Pinpoint the cell where the given text exists, returning its (X, Y) midpoint coordinate. 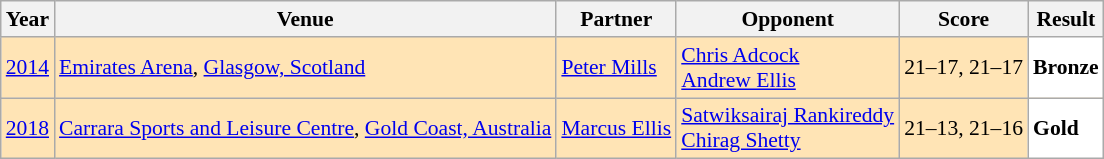
Venue (305, 19)
Gold (1066, 128)
21–17, 21–17 (964, 68)
Bronze (1066, 68)
Marcus Ellis (616, 128)
2018 (28, 128)
2014 (28, 68)
Chris Adcock Andrew Ellis (788, 68)
Carrara Sports and Leisure Centre, Gold Coast, Australia (305, 128)
Satwiksairaj Rankireddy Chirag Shetty (788, 128)
Opponent (788, 19)
Partner (616, 19)
Score (964, 19)
Result (1066, 19)
Year (28, 19)
Emirates Arena, Glasgow, Scotland (305, 68)
21–13, 21–16 (964, 128)
Peter Mills (616, 68)
